Detect which cell encompasses the target text, then output its (x, y) center coordinate. 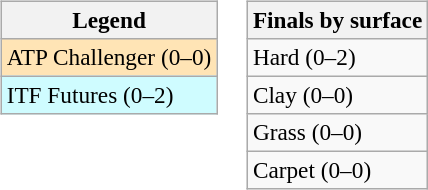
Hard (0–2) (337, 57)
Carpet (0–0) (337, 171)
ATP Challenger (0–0) (108, 57)
ITF Futures (0–2) (108, 95)
Clay (0–0) (337, 95)
Grass (0–0) (337, 133)
Finals by surface (337, 20)
Legend (108, 20)
